For the text-containing cell, return its midpoint in (X, Y) coordinate format. 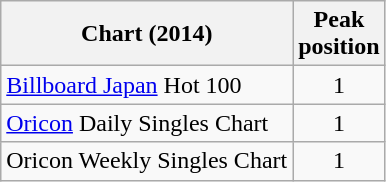
Billboard Japan Hot 100 (147, 85)
Oricon Daily Singles Chart (147, 123)
Peakposition (339, 34)
Chart (2014) (147, 34)
Oricon Weekly Singles Chart (147, 161)
